Pinpoint the cell where the given text exists, returning its (x, y) midpoint coordinate. 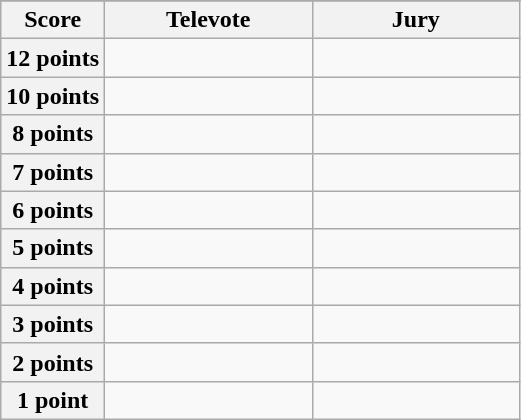
3 points (53, 324)
5 points (53, 248)
1 point (53, 400)
10 points (53, 96)
6 points (53, 210)
7 points (53, 172)
Score (53, 20)
4 points (53, 286)
Televote (209, 20)
8 points (53, 134)
2 points (53, 362)
12 points (53, 58)
Jury (416, 20)
